Pinpoint the cell where the given text exists, returning its (x, y) midpoint coordinate. 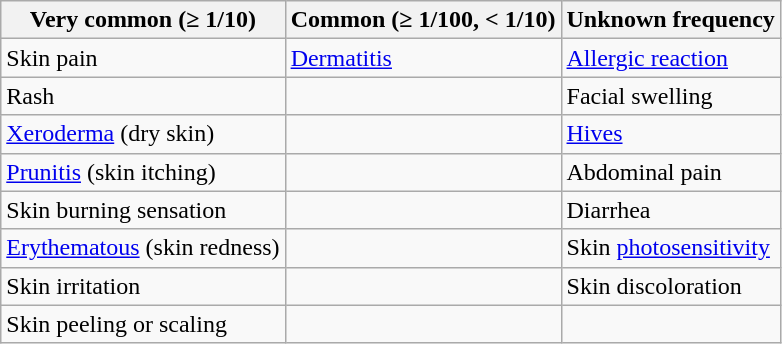
Prunitis (skin itching) (143, 172)
Skin irritation (143, 286)
Skin burning sensation (143, 210)
Skin pain (143, 58)
Dermatitis (423, 58)
Unknown frequency (670, 20)
Common (≥ 1/100, < 1/10) (423, 20)
Facial swelling (670, 96)
Erythematous (skin redness) (143, 248)
Rash (143, 96)
Very common (≥ 1/10) (143, 20)
Xeroderma (dry skin) (143, 134)
Skin peeling or scaling (143, 324)
Skin discoloration (670, 286)
Abdominal pain (670, 172)
Allergic reaction (670, 58)
Hives (670, 134)
Diarrhea (670, 210)
Skin photosensitivity (670, 248)
